Return (x, y) of the center of cell containing provided text 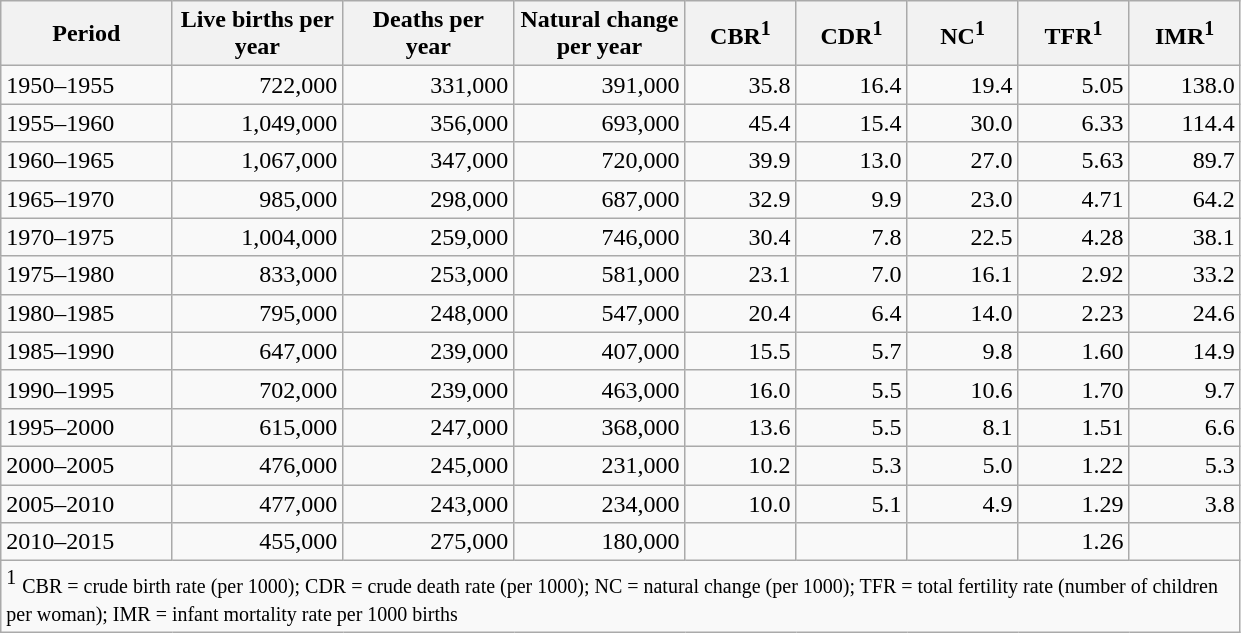
10.0 (740, 503)
463,000 (600, 389)
234,000 (600, 503)
1970–1975 (86, 237)
2005–2010 (86, 503)
16.0 (740, 389)
CBR1 (740, 34)
231,000 (600, 465)
985,000 (258, 199)
13.6 (740, 427)
9.9 (852, 199)
6.6 (1184, 427)
407,000 (600, 351)
4.71 (1074, 199)
248,000 (428, 313)
391,000 (600, 85)
114.4 (1184, 123)
27.0 (962, 161)
722,000 (258, 85)
1955–1960 (86, 123)
687,000 (600, 199)
14.9 (1184, 351)
30.0 (962, 123)
4.9 (962, 503)
720,000 (600, 161)
Natural change per year (600, 34)
IMR1 (1184, 34)
702,000 (258, 389)
1965–1970 (86, 199)
16.1 (962, 275)
477,000 (258, 503)
275,000 (428, 542)
14.0 (962, 313)
581,000 (600, 275)
4.28 (1074, 237)
Live births per year (258, 34)
1960–1965 (86, 161)
9.8 (962, 351)
35.8 (740, 85)
2.92 (1074, 275)
6.4 (852, 313)
347,000 (428, 161)
547,000 (600, 313)
64.2 (1184, 199)
247,000 (428, 427)
5.63 (1074, 161)
1.51 (1074, 427)
259,000 (428, 237)
1985–1990 (86, 351)
7.0 (852, 275)
693,000 (600, 123)
7.8 (852, 237)
455,000 (258, 542)
746,000 (600, 237)
1,004,000 (258, 237)
476,000 (258, 465)
180,000 (600, 542)
1.60 (1074, 351)
89.7 (1184, 161)
356,000 (428, 123)
6.33 (1074, 123)
1.26 (1074, 542)
795,000 (258, 313)
30.4 (740, 237)
5.7 (852, 351)
16.4 (852, 85)
13.0 (852, 161)
647,000 (258, 351)
1950–1955 (86, 85)
19.4 (962, 85)
331,000 (428, 85)
1.70 (1074, 389)
2.23 (1074, 313)
1990–1995 (86, 389)
253,000 (428, 275)
10.6 (962, 389)
39.9 (740, 161)
5.0 (962, 465)
2010–2015 (86, 542)
Period (86, 34)
833,000 (258, 275)
1,049,000 (258, 123)
20.4 (740, 313)
22.5 (962, 237)
NC1 (962, 34)
245,000 (428, 465)
5.05 (1074, 85)
138.0 (1184, 85)
8.1 (962, 427)
45.4 (740, 123)
15.4 (852, 123)
Deaths per year (428, 34)
2000–2005 (86, 465)
38.1 (1184, 237)
368,000 (600, 427)
5.1 (852, 503)
33.2 (1184, 275)
TFR1 (1074, 34)
1995–2000 (86, 427)
1975–1980 (86, 275)
1980–1985 (86, 313)
298,000 (428, 199)
615,000 (258, 427)
10.2 (740, 465)
23.1 (740, 275)
32.9 (740, 199)
15.5 (740, 351)
3.8 (1184, 503)
1.22 (1074, 465)
1.29 (1074, 503)
1,067,000 (258, 161)
23.0 (962, 199)
9.7 (1184, 389)
CDR1 (852, 34)
24.6 (1184, 313)
243,000 (428, 503)
